Locate the cell with the specified text and output its [x, y] center coordinate. 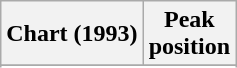
Peakposition [189, 34]
Chart (1993) [72, 34]
